Identify which cell holds the provided text, then report its [X, Y] central coordinate. 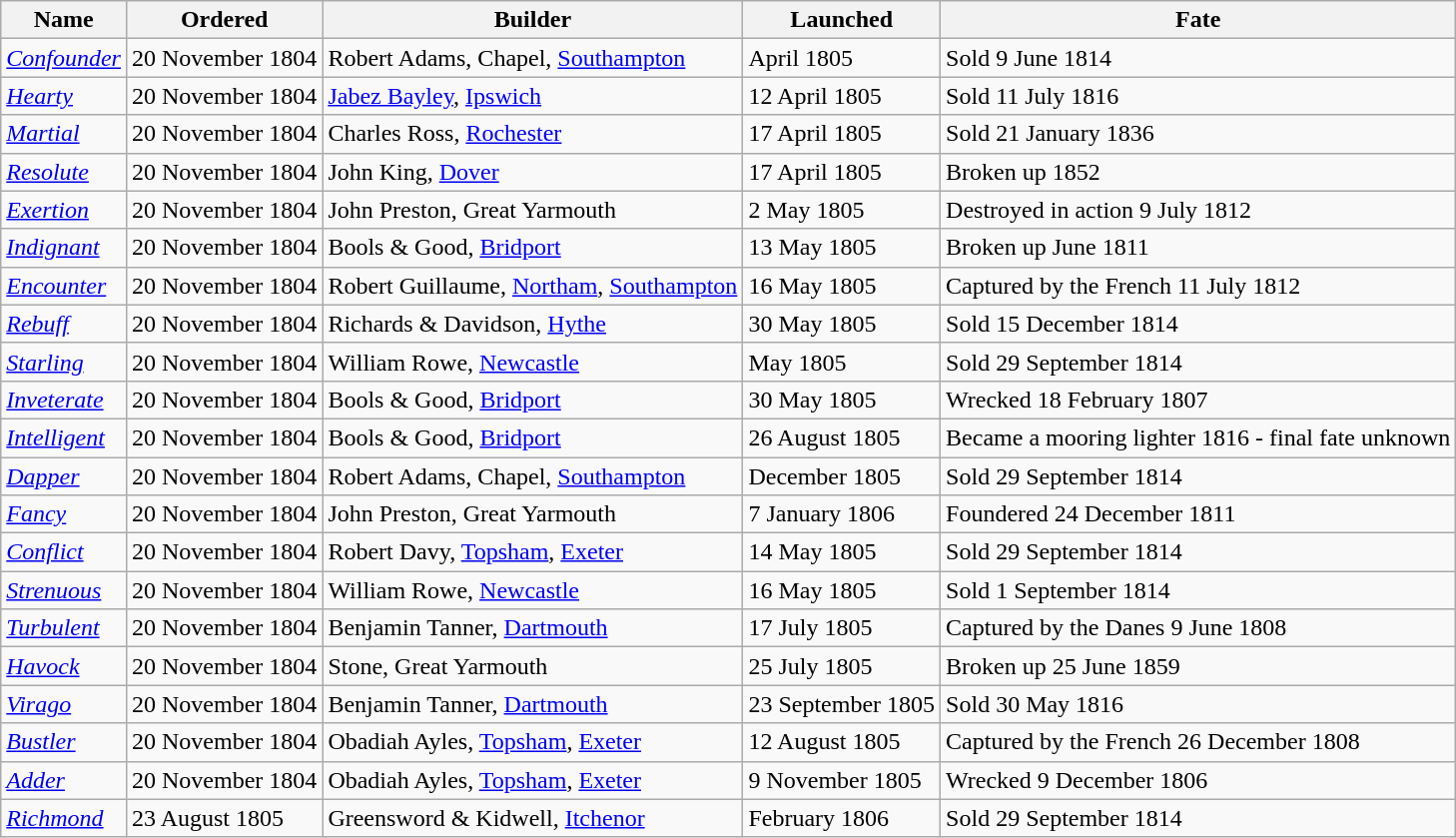
Destroyed in action 9 July 1812 [1198, 210]
Sold 21 January 1836 [1198, 134]
Ordered [224, 20]
12 August 1805 [842, 742]
Exertion [64, 210]
Bustler [64, 742]
26 August 1805 [842, 437]
12 April 1805 [842, 96]
Charles Ross, Rochester [533, 134]
Resolute [64, 172]
Became a mooring lighter 1816 - final fate unknown [1198, 437]
Inveterate [64, 400]
9 November 1805 [842, 780]
17 July 1805 [842, 628]
Sold 1 September 1814 [1198, 590]
Wrecked 18 February 1807 [1198, 400]
John King, Dover [533, 172]
Launched [842, 20]
Confounder [64, 58]
Havock [64, 666]
Broken up 25 June 1859 [1198, 666]
2 May 1805 [842, 210]
Encounter [64, 286]
Martial [64, 134]
Captured by the Danes 9 June 1808 [1198, 628]
Rebuff [64, 324]
Sold 9 June 1814 [1198, 58]
Hearty [64, 96]
Jabez Bayley, Ipswich [533, 96]
23 August 1805 [224, 818]
Wrecked 9 December 1806 [1198, 780]
Stone, Great Yarmouth [533, 666]
7 January 1806 [842, 514]
13 May 1805 [842, 248]
25 July 1805 [842, 666]
Strenuous [64, 590]
Intelligent [64, 437]
Indignant [64, 248]
Sold 15 December 1814 [1198, 324]
Broken up June 1811 [1198, 248]
Sold 30 May 1816 [1198, 704]
Robert Guillaume, Northam, Southampton [533, 286]
Builder [533, 20]
14 May 1805 [842, 552]
Richmond [64, 818]
Virago [64, 704]
Adder [64, 780]
Robert Davy, Topsham, Exeter [533, 552]
Richards & Davidson, Hythe [533, 324]
Conflict [64, 552]
May 1805 [842, 362]
Sold 11 July 1816 [1198, 96]
Fate [1198, 20]
Starling [64, 362]
Greensword & Kidwell, Itchenor [533, 818]
April 1805 [842, 58]
Fancy [64, 514]
Dapper [64, 476]
February 1806 [842, 818]
Name [64, 20]
December 1805 [842, 476]
Turbulent [64, 628]
23 September 1805 [842, 704]
Broken up 1852 [1198, 172]
Foundered 24 December 1811 [1198, 514]
Captured by the French 26 December 1808 [1198, 742]
Captured by the French 11 July 1812 [1198, 286]
